Determine the (X, Y) coordinate at the center of the cell enclosing the given text.  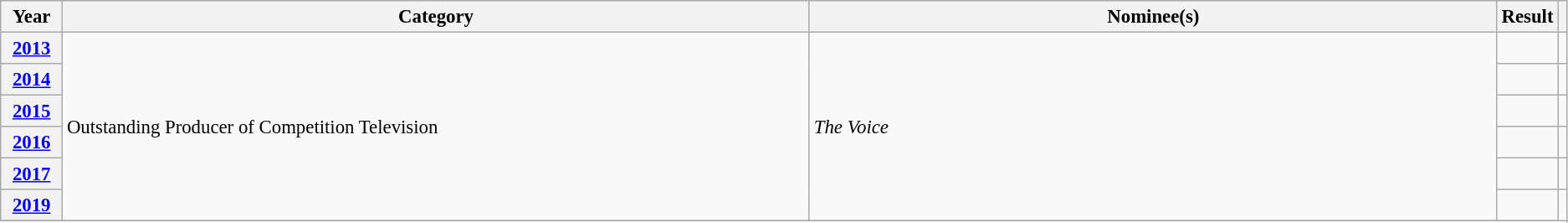
2015 (32, 111)
Result (1528, 17)
2016 (32, 143)
The Voice (1153, 127)
Outstanding Producer of Competition Television (437, 127)
2014 (32, 80)
Year (32, 17)
2017 (32, 174)
2019 (32, 205)
Category (437, 17)
2013 (32, 49)
Nominee(s) (1153, 17)
